Return the [X, Y] coordinate for the center point of the cell that contains the specified text.  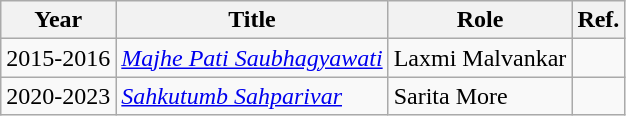
Ref. [598, 20]
2020-2023 [58, 96]
Majhe Pati Saubhagyawati [252, 58]
Role [480, 20]
Title [252, 20]
Year [58, 20]
Laxmi Malvankar [480, 58]
2015-2016 [58, 58]
Sarita More [480, 96]
Sahkutumb Sahparivar [252, 96]
